Return [x, y] of the center of cell containing provided text 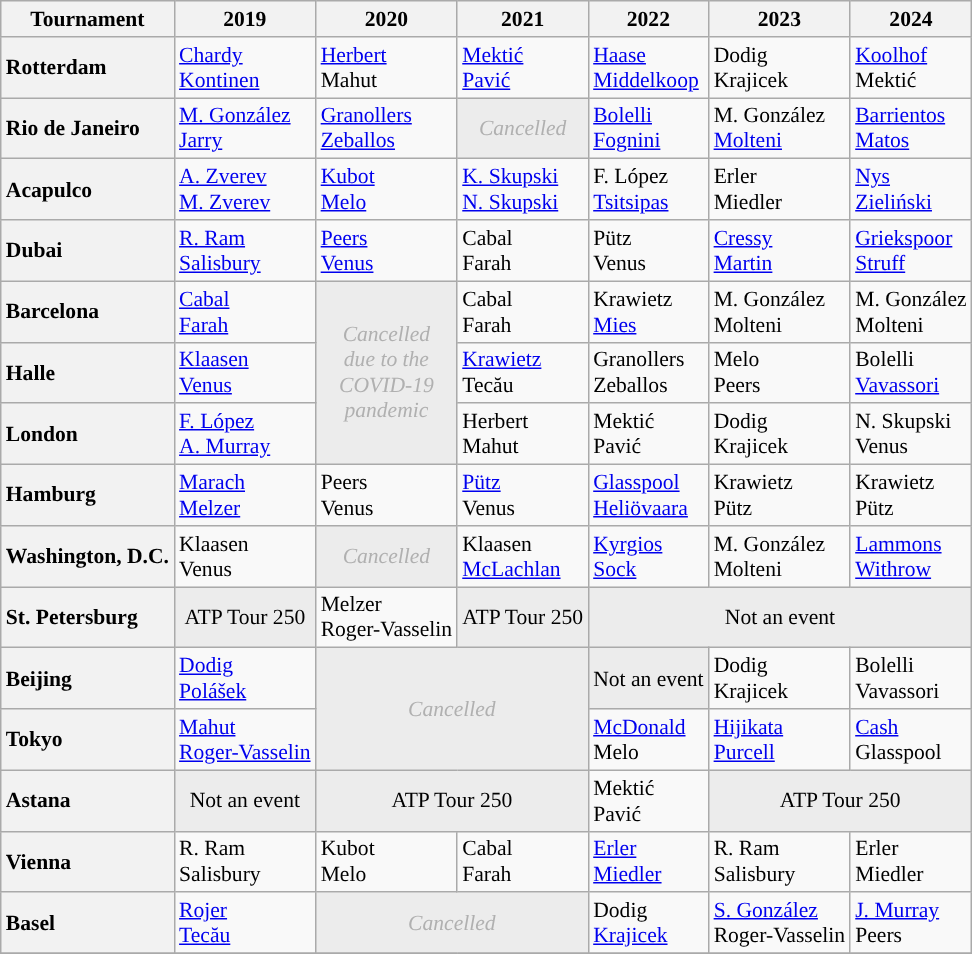
St. Petersburg [88, 618]
Dodig Polášek [245, 678]
Basel [88, 924]
2023 [780, 19]
Krawietz Tecău [522, 372]
J. Murray Peers [911, 924]
Hamburg [88, 496]
Mahut Roger-Vasselin [245, 740]
F. López A. Murray [245, 434]
McDonald Melo [648, 740]
N. Skupski Venus [911, 434]
Cancelleddue to theCOVID-19pandemic [387, 372]
A. Zverev M. Zverev [245, 190]
Barrientos Matos [911, 128]
Halle [88, 372]
Cash Glasspool [911, 740]
London [88, 434]
2019 [245, 19]
Hijikata Purcell [780, 740]
F. López Tsitsipas [648, 190]
Barcelona [88, 312]
Koolhof Mektić [911, 68]
Tokyo [88, 740]
Kyrgios Sock [648, 556]
Marach Melzer [245, 496]
Astana [88, 800]
Melzer Roger-Vasselin [387, 618]
K. Skupski N. Skupski [522, 190]
Cressy Martin [780, 250]
2020 [387, 19]
Rio de Janeiro [88, 128]
Bolelli Fognini [648, 128]
2021 [522, 19]
Griekspoor Struff [911, 250]
Washington, D.C. [88, 556]
Chardy Kontinen [245, 68]
Melo Peers [780, 372]
Lammons Withrow [911, 556]
Glasspool Heliövaara [648, 496]
M. González Jarry [245, 128]
2022 [648, 19]
Rotterdam [88, 68]
Rojer Tecău [245, 924]
Haase Middelkoop [648, 68]
Dubai [88, 250]
Klaasen McLachlan [522, 556]
Vienna [88, 862]
Beijing [88, 678]
Tournament [88, 19]
Nys Zieliński [911, 190]
Acapulco [88, 190]
2024 [911, 19]
Krawietz Mies [648, 312]
S. González Roger-Vasselin [780, 924]
